Detect which cell encompasses the target text, then output its (x, y) center coordinate. 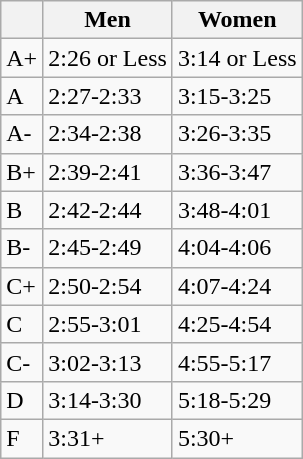
C (22, 324)
A+ (22, 58)
Women (237, 20)
4:55-5:17 (237, 362)
D (22, 400)
2:50-2:54 (108, 286)
2:34-2:38 (108, 134)
A- (22, 134)
3:15-3:25 (237, 96)
C- (22, 362)
3:48-4:01 (237, 210)
2:42-2:44 (108, 210)
B (22, 210)
2:45-2:49 (108, 248)
3:14-3:30 (108, 400)
B- (22, 248)
4:25-4:54 (237, 324)
3:36-3:47 (237, 172)
2:55-3:01 (108, 324)
3:02-3:13 (108, 362)
5:18-5:29 (237, 400)
3:26-3:35 (237, 134)
2:39-2:41 (108, 172)
4:04-4:06 (237, 248)
F (22, 438)
3:14 or Less (237, 58)
3:31+ (108, 438)
2:26 or Less (108, 58)
2:27-2:33 (108, 96)
C+ (22, 286)
B+ (22, 172)
4:07-4:24 (237, 286)
5:30+ (237, 438)
Men (108, 20)
A (22, 96)
